Scan for the cell matching the given text and deliver its (X, Y) coordinate at center. 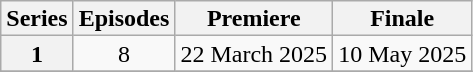
Premiere (254, 18)
Episodes (124, 18)
1 (37, 54)
Series (37, 18)
10 May 2025 (402, 54)
8 (124, 54)
22 March 2025 (254, 54)
Finale (402, 18)
